Extract the [X, Y] coordinate from the center of the cell holding the provided text.  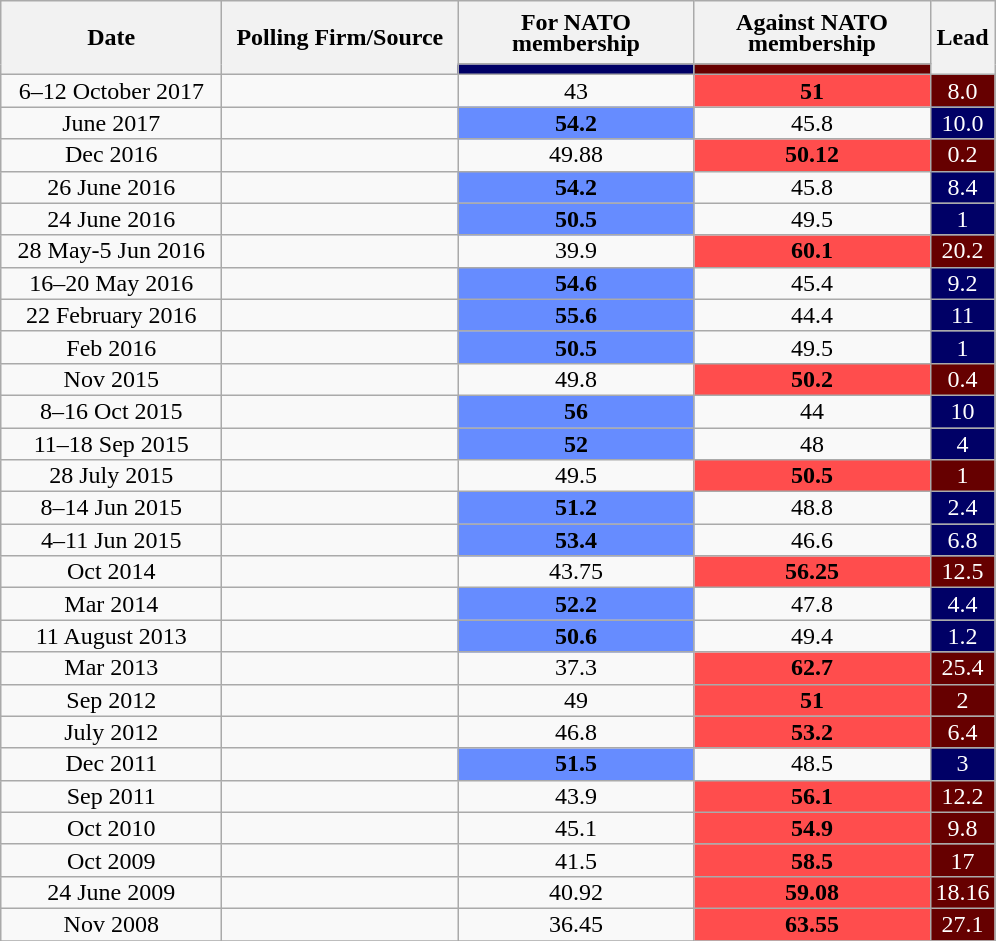
55.6 [576, 315]
43.9 [576, 796]
For NATO membership [576, 32]
2 [962, 700]
10 [962, 411]
6–12 October 2017 [112, 91]
6.8 [962, 540]
43.75 [576, 572]
8.4 [962, 187]
50.2 [812, 379]
11 August 2013 [112, 636]
Dec 2016 [112, 155]
16–20 May 2016 [112, 283]
52.2 [576, 604]
25.4 [962, 668]
Polling Firm/Source [340, 38]
47.8 [812, 604]
0.4 [962, 379]
26 June 2016 [112, 187]
46.6 [812, 540]
24 June 2009 [112, 892]
28 May-5 Jun 2016 [112, 251]
Oct 2009 [112, 860]
28 July 2015 [112, 476]
49.4 [812, 636]
July 2012 [112, 732]
4 [962, 444]
Mar 2013 [112, 668]
51.2 [576, 508]
49.8 [576, 379]
3 [962, 764]
Sep 2012 [112, 700]
8.0 [962, 91]
58.5 [812, 860]
6.4 [962, 732]
63.55 [812, 924]
8–14 Jun 2015 [112, 508]
51.5 [576, 764]
52 [576, 444]
12.5 [962, 572]
Dec 2011 [112, 764]
Sep 2011 [112, 796]
Nov 2008 [112, 924]
Oct 2014 [112, 572]
45.1 [576, 828]
39.9 [576, 251]
27.1 [962, 924]
43 [576, 91]
17 [962, 860]
48 [812, 444]
53.2 [812, 732]
40.92 [576, 892]
41.5 [576, 860]
8–16 Oct 2015 [112, 411]
50.6 [576, 636]
12.2 [962, 796]
Lead [962, 38]
22 February 2016 [112, 315]
Date [112, 38]
Nov 2015 [112, 379]
62.7 [812, 668]
36.45 [576, 924]
24 June 2016 [112, 219]
Feb 2016 [112, 347]
2.4 [962, 508]
June 2017 [112, 123]
53.4 [576, 540]
9.2 [962, 283]
18.16 [962, 892]
59.08 [812, 892]
9.8 [962, 828]
54.6 [576, 283]
60.1 [812, 251]
45.4 [812, 283]
4.4 [962, 604]
11 [962, 315]
10.0 [962, 123]
48.8 [812, 508]
46.8 [576, 732]
49.88 [576, 155]
44.4 [812, 315]
56.1 [812, 796]
37.3 [576, 668]
Mar 2014 [112, 604]
11–18 Sep 2015 [112, 444]
49 [576, 700]
1.2 [962, 636]
48.5 [812, 764]
44 [812, 411]
50.12 [812, 155]
Oct 2010 [112, 828]
56.25 [812, 572]
56 [576, 411]
4–11 Jun 2015 [112, 540]
20.2 [962, 251]
54.9 [812, 828]
Against NATO membership [812, 32]
0.2 [962, 155]
